Determine the (X, Y) coordinate at the center of the cell enclosing the given text.  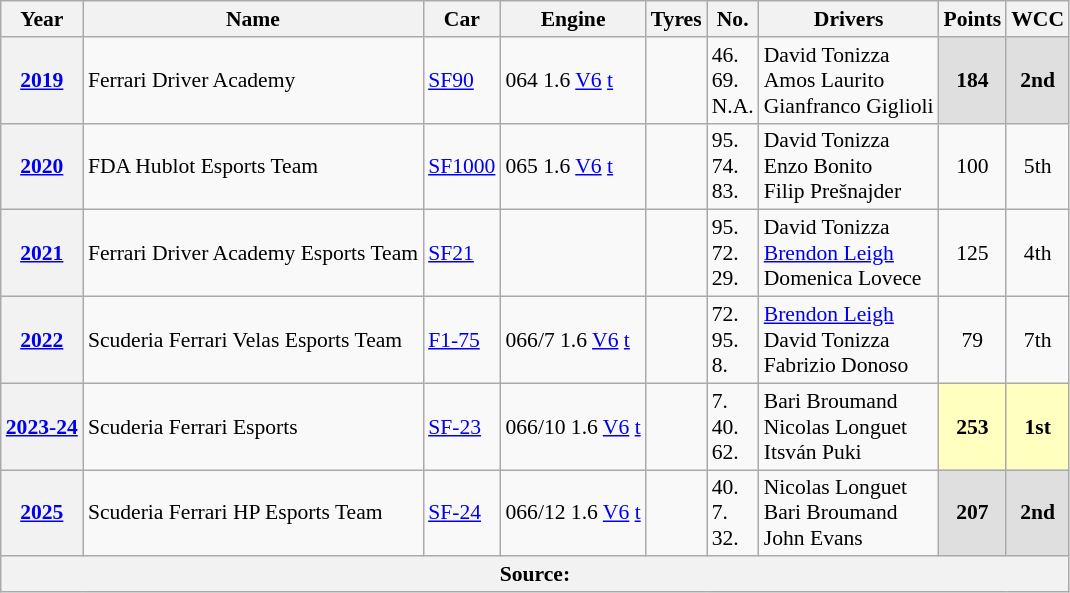
7th (1038, 340)
4th (1038, 254)
066/12 1.6 V6 t (572, 514)
100 (973, 166)
SF1000 (462, 166)
SF-24 (462, 514)
2025 (42, 514)
066/7 1.6 V6 t (572, 340)
Drivers (849, 19)
SF90 (462, 80)
SF-23 (462, 426)
066/10 1.6 V6 t (572, 426)
95.72.29. (733, 254)
2022 (42, 340)
2020 (42, 166)
Scuderia Ferrari HP Esports Team (253, 514)
Source: (535, 575)
184 (973, 80)
40.7.32. (733, 514)
065 1.6 V6 t (572, 166)
Ferrari Driver Academy (253, 80)
2019 (42, 80)
No. (733, 19)
Name (253, 19)
Scuderia Ferrari Esports (253, 426)
Year (42, 19)
5th (1038, 166)
46.69.N.A. (733, 80)
Brendon Leigh David Tonizza Fabrizio Donoso (849, 340)
David Tonizza Brendon Leigh Domenica Lovece (849, 254)
95.74.83. (733, 166)
David Tonizza Amos Laurito Gianfranco Giglioli (849, 80)
Tyres (676, 19)
WCC (1038, 19)
7.40.62. (733, 426)
Bari Broumand Nicolas Longuet Itsván Puki (849, 426)
1st (1038, 426)
Ferrari Driver Academy Esports Team (253, 254)
79 (973, 340)
72.95.8. (733, 340)
207 (973, 514)
064 1.6 V6 t (572, 80)
Engine (572, 19)
Nicolas Longuet Bari Broumand John Evans (849, 514)
F1-75 (462, 340)
Points (973, 19)
David Tonizza Enzo Bonito Filip Prešnajder (849, 166)
2023-24 (42, 426)
2021 (42, 254)
Scuderia Ferrari Velas Esports Team (253, 340)
FDA Hublot Esports Team (253, 166)
Car (462, 19)
SF21 (462, 254)
253 (973, 426)
125 (973, 254)
